From the cell containing the given text, extract its center point as (X, Y) coordinate. 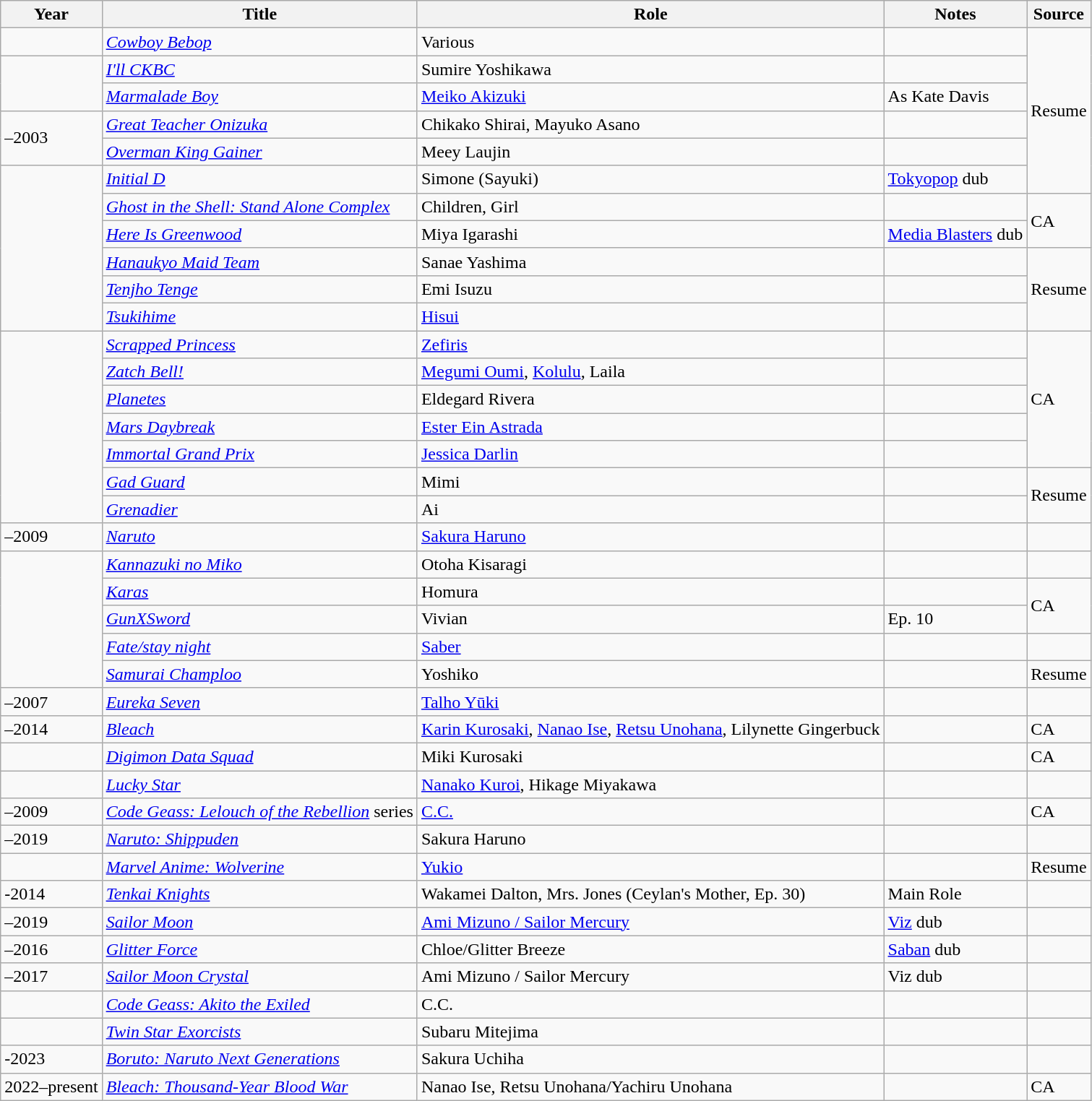
Mars Daybreak (259, 427)
Emi Isuzu (650, 289)
Subaru Mitejima (650, 1032)
Sailor Moon Crystal (259, 977)
Digimon Data Squad (259, 756)
Overman King Gainer (259, 152)
Tsukihime (259, 316)
–2003 (51, 138)
Yukio (650, 867)
2022–present (51, 1087)
Role (650, 14)
Hisui (650, 316)
Zefiris (650, 345)
Tenjho Tenge (259, 289)
Zatch Bell! (259, 372)
Code Geass: Akito the Exiled (259, 1004)
Ep. 10 (955, 619)
Great Teacher Onizuka (259, 124)
Eureka Seven (259, 701)
Cowboy Bebop (259, 42)
Lucky Star (259, 784)
Here Is Greenwood (259, 234)
GunXSword (259, 619)
Saban dub (955, 949)
Marvel Anime: Wolverine (259, 867)
Talho Yūki (650, 701)
Saber (650, 647)
Immortal Grand Prix (259, 454)
Sanae Yashima (650, 262)
Fate/stay night (259, 647)
Bleach (259, 729)
Year (51, 14)
Initial D (259, 179)
Grenadier (259, 509)
Miki Kurosaki (650, 756)
Ai (650, 509)
Children, Girl (650, 207)
As Kate Davis (955, 97)
-2023 (51, 1059)
Ghost in the Shell: Stand Alone Complex (259, 207)
Mimi (650, 482)
Hanaukyo Maid Team (259, 262)
–2007 (51, 701)
Notes (955, 14)
Kannazuki no Miko (259, 564)
Nanao Ise, Retsu Unohana/Yachiru Unohana (650, 1087)
Sumire Yoshikawa (650, 69)
Title (259, 14)
Vivian (650, 619)
Marmalade Boy (259, 97)
Megumi Oumi, Kolulu, Laila (650, 372)
Samurai Champloo (259, 674)
Naruto (259, 537)
Chloe/Glitter Breeze (650, 949)
-2014 (51, 894)
Tenkai Knights (259, 894)
Source (1059, 14)
Tokyopop dub (955, 179)
Otoha Kisaragi (650, 564)
Twin Star Exorcists (259, 1032)
Meiko Akizuki (650, 97)
I'll CKBC (259, 69)
Homura (650, 592)
Yoshiko (650, 674)
Main Role (955, 894)
Gad Guard (259, 482)
Jessica Darlin (650, 454)
Meey Laujin (650, 152)
Sakura Uchiha (650, 1059)
Karin Kurosaki, Nanao Ise, Retsu Unohana, Lilynette Gingerbuck (650, 729)
Various (650, 42)
Bleach: Thousand-Year Blood War (259, 1087)
Karas (259, 592)
Naruto: Shippuden (259, 839)
–2014 (51, 729)
Wakamei Dalton, Mrs. Jones (Ceylan's Mother, Ep. 30) (650, 894)
–2016 (51, 949)
Nanako Kuroi, Hikage Miyakawa (650, 784)
Chikako Shirai, Mayuko Asano (650, 124)
Simone (Sayuki) (650, 179)
Boruto: Naruto Next Generations (259, 1059)
Code Geass: Lelouch of the Rebellion series (259, 812)
Ester Ein Astrada (650, 427)
Miya Igarashi (650, 234)
Eldegard Rivera (650, 400)
Scrapped Princess (259, 345)
Sailor Moon (259, 922)
Glitter Force (259, 949)
Media Blasters dub (955, 234)
–2017 (51, 977)
Planetes (259, 400)
